Detect which cell encompasses the target text, then output its (x, y) center coordinate. 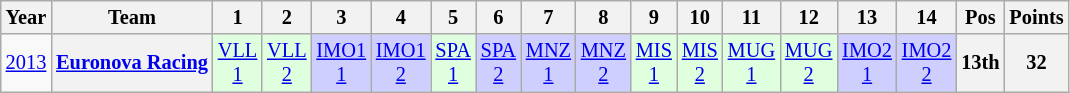
2013 (26, 63)
12 (808, 17)
IMO21 (867, 63)
1 (238, 17)
IMO12 (401, 63)
MIS2 (700, 63)
Team (132, 17)
6 (498, 17)
4 (401, 17)
SPA1 (452, 63)
MUG2 (808, 63)
MNZ2 (604, 63)
10 (700, 17)
IMO22 (927, 63)
2 (286, 17)
IMO11 (341, 63)
11 (752, 17)
13 (867, 17)
13th (980, 63)
5 (452, 17)
MUG1 (752, 63)
SPA2 (498, 63)
8 (604, 17)
VLL1 (238, 63)
Points (1036, 17)
VLL2 (286, 63)
32 (1036, 63)
9 (654, 17)
MNZ1 (548, 63)
7 (548, 17)
Pos (980, 17)
Euronova Racing (132, 63)
MIS1 (654, 63)
14 (927, 17)
3 (341, 17)
Year (26, 17)
